Extract the [X, Y] coordinate from the center of the cell holding the provided text.  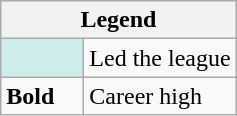
Career high [160, 96]
Legend [118, 20]
Led the league [160, 58]
Bold [42, 96]
